Determine the (x, y) coordinate at the center of the cell enclosing the given text.  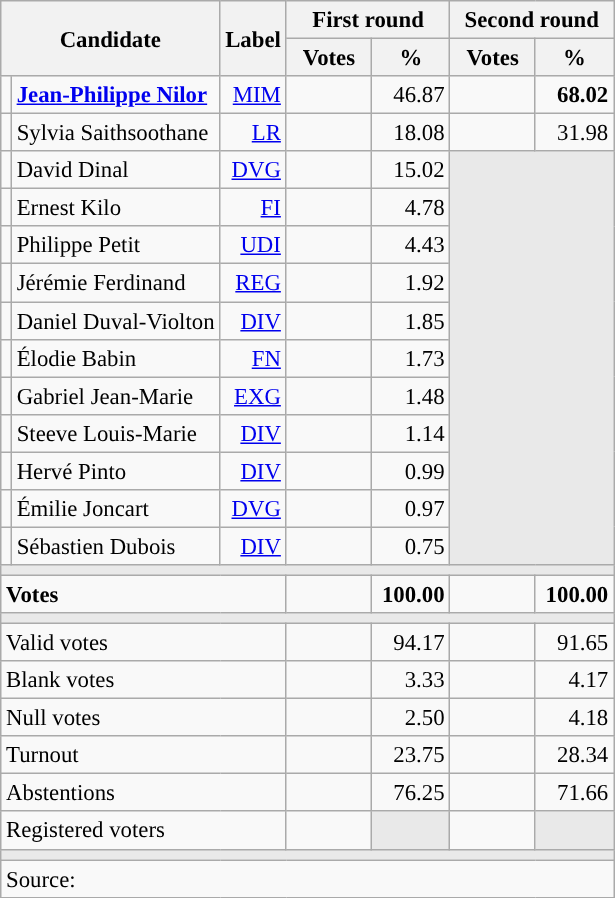
4.78 (411, 208)
MIM (253, 95)
4.43 (411, 245)
Registered voters (144, 831)
94.17 (411, 643)
Turnout (144, 755)
Élodie Babin (116, 358)
0.75 (411, 546)
Abstentions (144, 793)
91.65 (574, 643)
23.75 (411, 755)
0.99 (411, 471)
Sébastien Dubois (116, 546)
76.25 (411, 793)
Blank votes (144, 680)
Valid votes (144, 643)
First round (368, 20)
1.14 (411, 433)
15.02 (411, 170)
28.34 (574, 755)
Ernest Kilo (116, 208)
David Dinal (116, 170)
2.50 (411, 718)
Label (253, 38)
Candidate (110, 38)
Daniel Duval-Violton (116, 321)
1.92 (411, 283)
Steeve Louis-Marie (116, 433)
4.17 (574, 680)
Jérémie Ferdinand (116, 283)
UDI (253, 245)
71.66 (574, 793)
1.48 (411, 396)
18.08 (411, 133)
1.73 (411, 358)
Hervé Pinto (116, 471)
31.98 (574, 133)
46.87 (411, 95)
Null votes (144, 718)
4.18 (574, 718)
Émilie Joncart (116, 509)
EXG (253, 396)
Second round (532, 20)
68.02 (574, 95)
0.97 (411, 509)
LR (253, 133)
REG (253, 283)
Gabriel Jean-Marie (116, 396)
FN (253, 358)
Sylvia Saithsoothane (116, 133)
1.85 (411, 321)
FI (253, 208)
Source: (308, 879)
3.33 (411, 680)
Philippe Petit (116, 245)
Jean-Philippe Nilor (116, 95)
